Capture the cell that displays the provided text and extract its (X, Y) central coordinate. 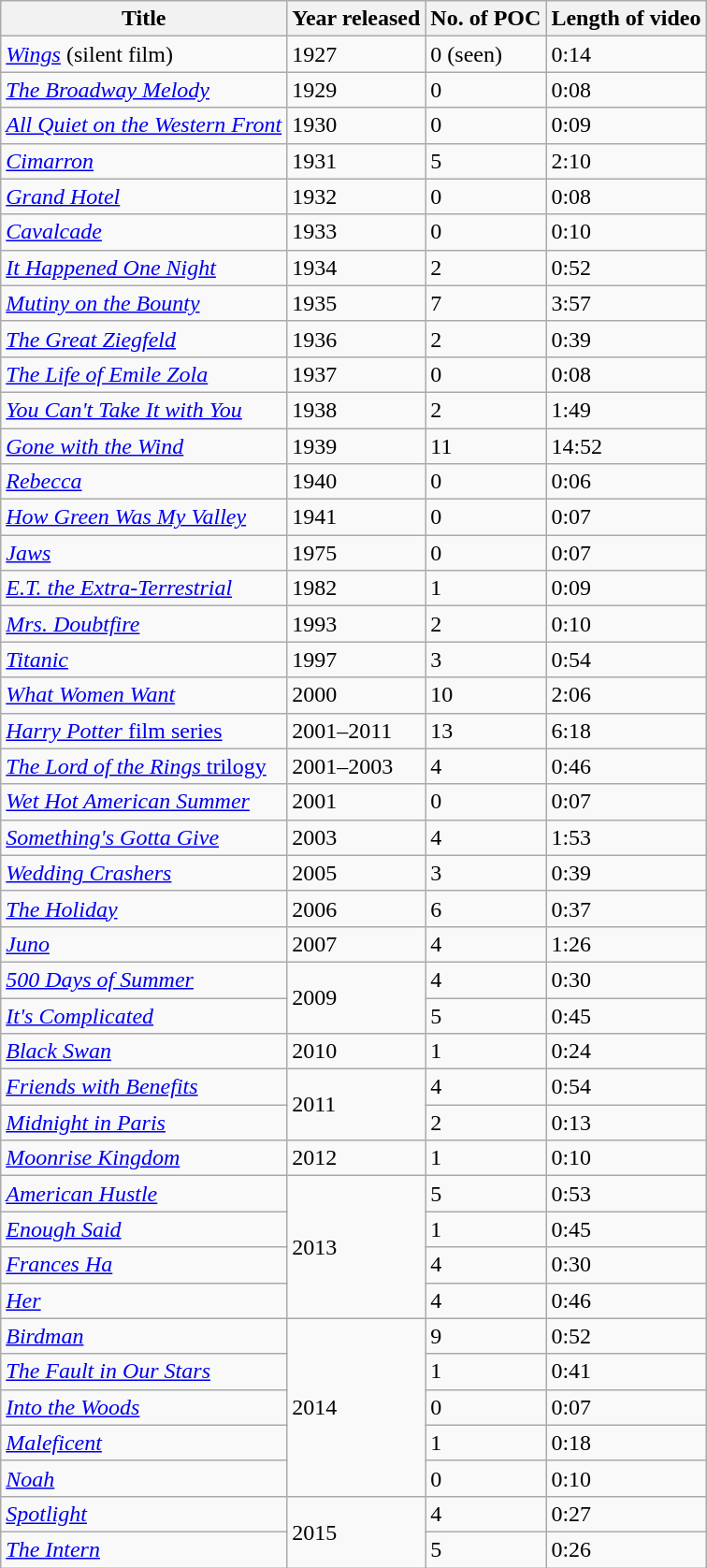
1936 (356, 339)
2013 (356, 1247)
Into the Woods (144, 1407)
0:14 (627, 54)
1982 (356, 588)
2011 (356, 1105)
0 (seen) (486, 54)
What Women Want (144, 695)
Jaws (144, 553)
The Lord of the Rings trilogy (144, 766)
1931 (356, 161)
Cavalcade (144, 232)
No. of POC (486, 19)
Rebecca (144, 482)
Noah (144, 1478)
Grand Hotel (144, 196)
Juno (144, 944)
The Fault in Our Stars (144, 1372)
1941 (356, 517)
You Can't Take It with You (144, 410)
How Green Was My Valley (144, 517)
Wings (silent film) (144, 54)
1937 (356, 374)
0:26 (627, 1549)
2009 (356, 997)
Maleficent (144, 1443)
1935 (356, 303)
2:10 (627, 161)
1975 (356, 553)
Enough Said (144, 1229)
1:49 (627, 410)
7 (486, 303)
Length of video (627, 19)
2001–2003 (356, 766)
Moonrise Kingdom (144, 1158)
13 (486, 731)
Wedding Crashers (144, 873)
The Broadway Melody (144, 90)
Birdman (144, 1336)
0:18 (627, 1443)
Cimarron (144, 161)
Year released (356, 19)
1993 (356, 624)
1933 (356, 232)
1938 (356, 410)
Mutiny on the Bounty (144, 303)
Frances Ha (144, 1265)
2005 (356, 873)
6:18 (627, 731)
Title (144, 19)
Wet Hot American Summer (144, 802)
500 Days of Summer (144, 980)
1:26 (627, 944)
2006 (356, 908)
The Intern (144, 1549)
0:06 (627, 482)
Titanic (144, 660)
The Holiday (144, 908)
2015 (356, 1532)
10 (486, 695)
2001–2011 (356, 731)
Her (144, 1300)
Harry Potter film series (144, 731)
2012 (356, 1158)
1939 (356, 446)
1930 (356, 125)
0:53 (627, 1194)
0:27 (627, 1514)
3:57 (627, 303)
2001 (356, 802)
Gone with the Wind (144, 446)
All Quiet on the Western Front (144, 125)
American Hustle (144, 1194)
2000 (356, 695)
1927 (356, 54)
2:06 (627, 695)
1929 (356, 90)
0:37 (627, 908)
0:41 (627, 1372)
2003 (356, 837)
0:24 (627, 1052)
The Great Ziegfeld (144, 339)
Mrs. Doubtfire (144, 624)
2007 (356, 944)
It Happened One Night (144, 268)
Black Swan (144, 1052)
E.T. the Extra-Terrestrial (144, 588)
1:53 (627, 837)
9 (486, 1336)
Midnight in Paris (144, 1123)
0:13 (627, 1123)
2010 (356, 1052)
1940 (356, 482)
It's Complicated (144, 1015)
1932 (356, 196)
The Life of Emile Zola (144, 374)
Something's Gotta Give (144, 837)
14:52 (627, 446)
1997 (356, 660)
2014 (356, 1407)
Spotlight (144, 1514)
11 (486, 446)
6 (486, 908)
1934 (356, 268)
Friends with Benefits (144, 1087)
